Locate the cell with the specified text and output its (x, y) center coordinate. 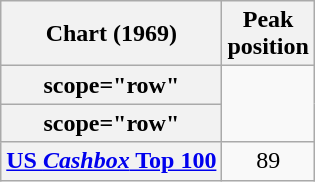
US Cashbox Top 100 (112, 161)
Chart (1969) (112, 34)
Peakposition (268, 34)
89 (268, 161)
